Extract the (X, Y) coordinate from the center of the cell holding the provided text.  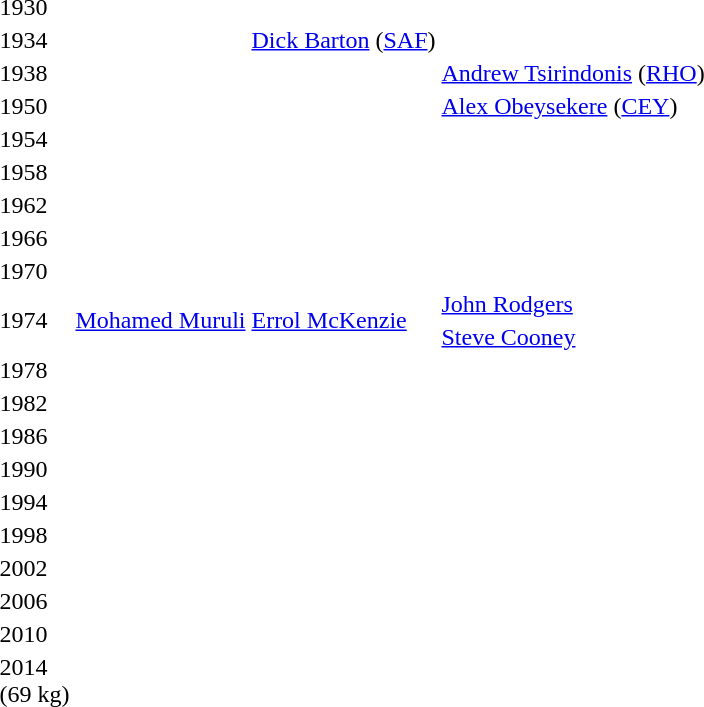
Errol McKenzie (344, 320)
Mohamed Muruli (160, 320)
Dick Barton (SAF) (344, 40)
